Provide the (X, Y) coordinate of the cell's center where the given text is located.  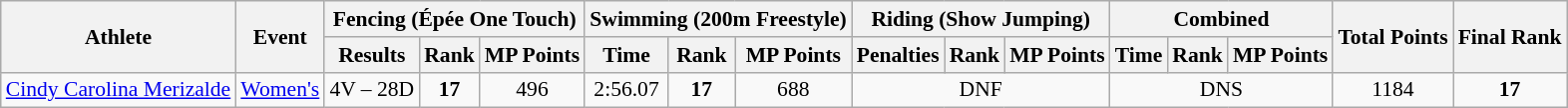
Swimming (200m Freestyle) (718, 19)
Women's (279, 90)
Results (371, 55)
Penalties (898, 55)
DNS (1222, 90)
Total Points (1392, 36)
688 (794, 90)
Riding (Show Jumping) (981, 19)
Fencing (Épée One Touch) (455, 19)
1184 (1392, 90)
Cindy Carolina Merizalde (119, 90)
Athlete (119, 36)
Event (279, 36)
4V – 28D (371, 90)
DNF (981, 90)
496 (533, 90)
Final Rank (1510, 36)
2:56.07 (626, 90)
Combined (1222, 19)
